Provide the (X, Y) coordinate of the cell's center where the given text is located.  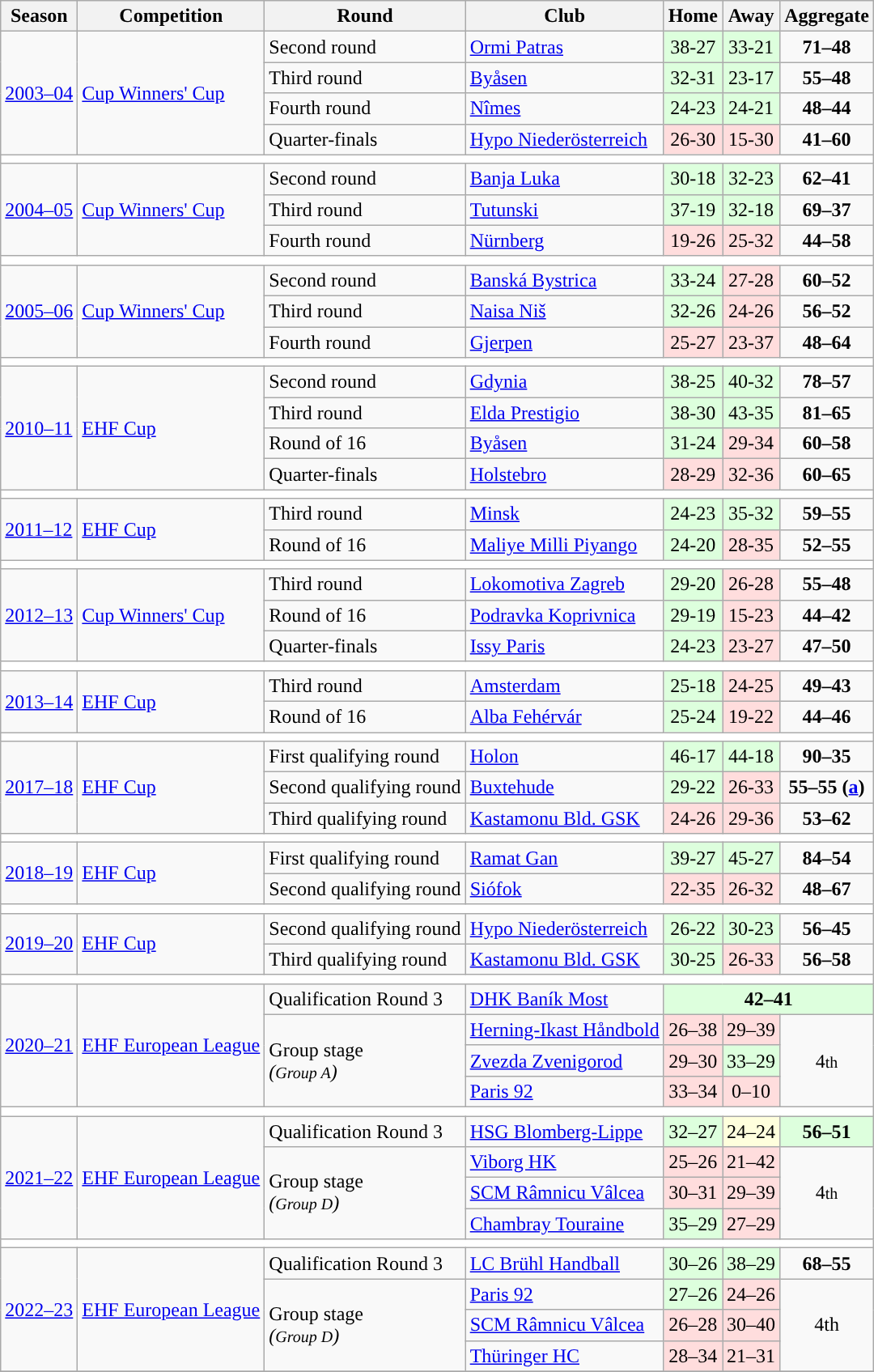
56–52 (827, 311)
22-35 (693, 889)
38-27 (693, 47)
26-30 (693, 139)
32–27 (693, 1131)
44–58 (827, 240)
38-30 (693, 413)
90–35 (827, 757)
25-18 (693, 686)
2011–12 (39, 529)
30–26 (693, 1264)
30–31 (693, 1193)
26-28 (751, 584)
60–58 (827, 444)
35-32 (751, 514)
40-32 (751, 382)
30–40 (751, 1325)
24-21 (751, 108)
Banja Luka (565, 179)
15-30 (751, 139)
45-27 (751, 858)
Ramat Gan (565, 858)
Nîmes (565, 108)
25–26 (693, 1162)
23-17 (751, 78)
28-35 (751, 545)
60–52 (827, 280)
2018–19 (39, 873)
Banská Bystrica (565, 280)
Gdynia (565, 382)
2021–22 (39, 1177)
81–65 (827, 413)
29-36 (751, 818)
Holon (565, 757)
Lokomotiva Zagreb (565, 584)
Home (693, 16)
71–48 (827, 47)
44–46 (827, 716)
28-29 (693, 474)
53–62 (827, 818)
33-24 (693, 280)
Viborg HK (565, 1162)
Club (565, 16)
Elda Prestigio (565, 413)
48–67 (827, 889)
59–55 (827, 514)
26-22 (693, 928)
69–37 (827, 210)
15-23 (751, 615)
26-32 (751, 889)
Issy Paris (565, 646)
Away (751, 16)
56–45 (827, 928)
24-20 (693, 545)
32-31 (693, 78)
Holstebro (565, 474)
Season (39, 16)
47–50 (827, 646)
29-20 (693, 584)
LC Brühl Handball (565, 1264)
2012–13 (39, 615)
43-35 (751, 413)
30-18 (693, 179)
30-25 (693, 959)
25-27 (693, 342)
2022–23 (39, 1310)
39-27 (693, 858)
31-24 (693, 444)
Gjerpen (565, 342)
Siófok (565, 889)
44-18 (751, 757)
DHK Baník Most (565, 999)
35–29 (693, 1224)
32-26 (693, 311)
56–51 (827, 1131)
24–26 (751, 1294)
26–28 (693, 1325)
33-21 (751, 47)
48–44 (827, 108)
29-22 (693, 788)
2010–11 (39, 428)
Podravka Koprivnica (565, 615)
27–29 (751, 1224)
2005–06 (39, 311)
Naisa Niš (565, 311)
33–29 (751, 1060)
44–42 (827, 615)
Chambray Touraine (565, 1224)
Herning-Ikast Håndbold (565, 1030)
25-24 (693, 716)
Minsk (565, 514)
46-17 (693, 757)
2020–21 (39, 1045)
41–60 (827, 139)
Zvezda Zvenigorod (565, 1060)
Tutunski (565, 210)
21–42 (751, 1162)
37-19 (693, 210)
32-18 (751, 210)
42–41 (769, 999)
28–34 (693, 1356)
Round (365, 16)
Thüringer HC (565, 1356)
26–38 (693, 1030)
52–55 (827, 545)
60–65 (827, 474)
Ormi Patras (565, 47)
68–55 (827, 1264)
29–30 (693, 1060)
23-37 (751, 342)
Nürnberg (565, 240)
Buxtehude (565, 788)
33–34 (693, 1091)
48–64 (827, 342)
56–58 (827, 959)
29-19 (693, 615)
38-25 (693, 382)
38–29 (751, 1264)
Aggregate (827, 16)
21–31 (751, 1356)
Alba Fehérvár (565, 716)
0–10 (751, 1091)
49–43 (827, 686)
25-32 (751, 240)
2004–05 (39, 210)
19-22 (751, 716)
84–54 (827, 858)
Group stage(Group A) (365, 1060)
27–26 (693, 1294)
2003–04 (39, 93)
55–55 (a) (827, 788)
32-23 (751, 179)
2017–18 (39, 788)
19-26 (693, 240)
HSG Blomberg-Lippe (565, 1131)
Competition (172, 16)
62–41 (827, 179)
2019–20 (39, 944)
24–24 (751, 1131)
78–57 (827, 382)
Maliye Milli Piyango (565, 545)
32-36 (751, 474)
24-25 (751, 686)
29-34 (751, 444)
2013–14 (39, 701)
Amsterdam (565, 686)
23-27 (751, 646)
30-23 (751, 928)
27-28 (751, 280)
